Pinpoint the cell where the given text exists, returning its [x, y] midpoint coordinate. 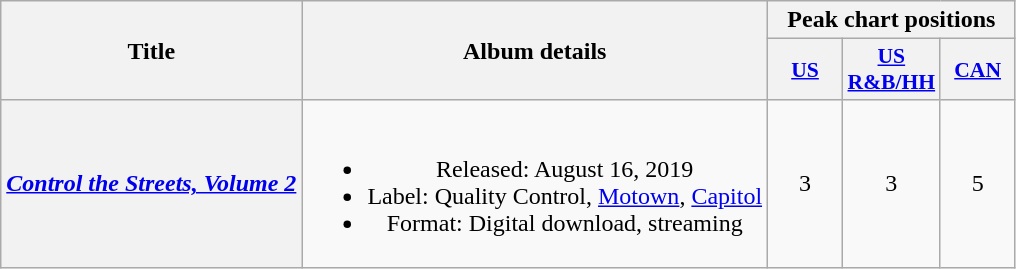
5 [978, 184]
Control the Streets, Volume 2 [152, 184]
USR&B/HH [891, 70]
Album details [535, 50]
Released: August 16, 2019Label: Quality Control, Motown, CapitolFormat: Digital download, streaming [535, 184]
US [806, 70]
CAN [978, 70]
Peak chart positions [892, 20]
Title [152, 50]
